Provide the [x, y] coordinate of the cell's center where the given text is located.  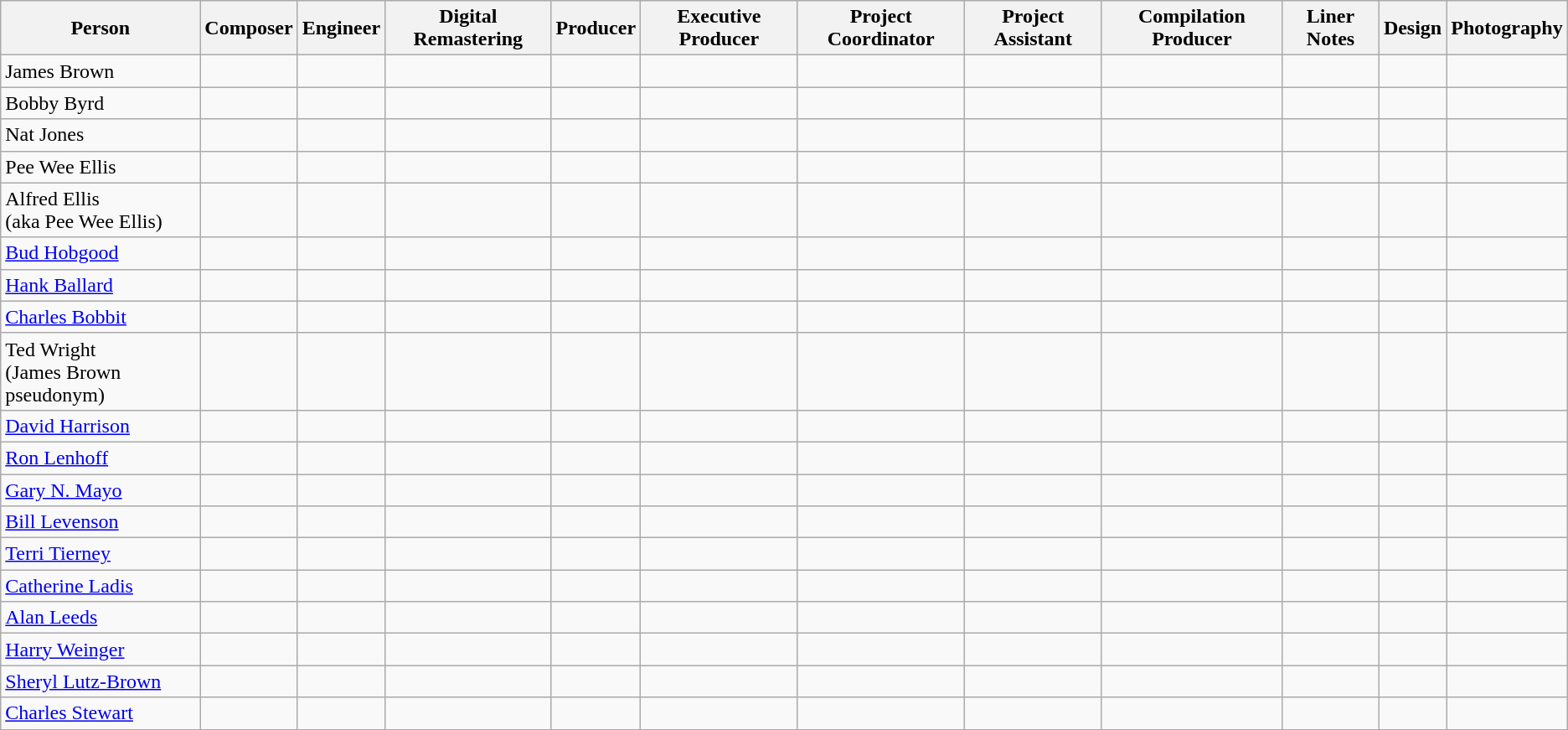
Bill Levenson [101, 522]
Person [101, 28]
Engineer [341, 28]
Executive Producer [719, 28]
Composer [249, 28]
Ted Wright(James Brown pseudonym) [101, 371]
David Harrison [101, 426]
Alfred Ellis(aka Pee Wee Ellis) [101, 210]
Alan Leeds [101, 618]
Gary N. Mayo [101, 490]
Compilation Producer [1191, 28]
Project Assistant [1033, 28]
Ron Lenhoff [101, 458]
Liner Notes [1331, 28]
Sheryl Lutz-Brown [101, 681]
Bobby Byrd [101, 103]
Charles Stewart [101, 713]
Photography [1507, 28]
Design [1412, 28]
Project Coordinator [881, 28]
Charles Bobbit [101, 317]
Pee Wee Ellis [101, 167]
Harry Weinger [101, 650]
Nat Jones [101, 135]
James Brown [101, 71]
Digital Remastering [468, 28]
Catherine Ladis [101, 586]
Terri Tierney [101, 554]
Bud Hobgood [101, 253]
Producer [596, 28]
Hank Ballard [101, 285]
